Capture the cell that displays the provided text and extract its (X, Y) central coordinate. 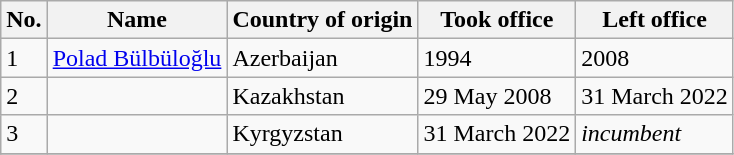
Polad Bülbüloğlu (137, 58)
3 (24, 134)
1994 (497, 58)
1 (24, 58)
Kyrgyzstan (322, 134)
Kazakhstan (322, 96)
No. (24, 20)
29 May 2008 (497, 96)
2008 (655, 58)
Took office (497, 20)
2 (24, 96)
Azerbaijan (322, 58)
Country of origin (322, 20)
Name (137, 20)
Left office (655, 20)
incumbent (655, 134)
